Scan for the cell matching the given text and deliver its [x, y] coordinate at center. 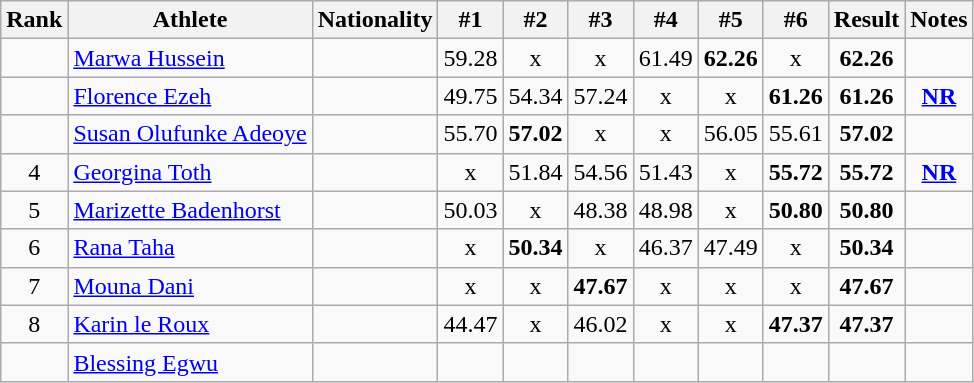
49.75 [470, 96]
46.02 [600, 324]
47.49 [730, 248]
51.84 [536, 172]
4 [34, 172]
56.05 [730, 134]
6 [34, 248]
Susan Olufunke Adeoye [190, 134]
Marizette Badenhorst [190, 210]
Rank [34, 20]
54.56 [600, 172]
8 [34, 324]
#4 [666, 20]
Florence Ezeh [190, 96]
51.43 [666, 172]
#5 [730, 20]
54.34 [536, 96]
Marwa Hussein [190, 58]
61.49 [666, 58]
Rana Taha [190, 248]
Blessing Egwu [190, 362]
50.03 [470, 210]
Result [866, 20]
Karin le Roux [190, 324]
Georgina Toth [190, 172]
5 [34, 210]
#6 [796, 20]
Athlete [190, 20]
#2 [536, 20]
7 [34, 286]
48.38 [600, 210]
55.70 [470, 134]
Notes [939, 20]
57.24 [600, 96]
48.98 [666, 210]
55.61 [796, 134]
Nationality [375, 20]
44.47 [470, 324]
#1 [470, 20]
46.37 [666, 248]
#3 [600, 20]
59.28 [470, 58]
Mouna Dani [190, 286]
